Search for the cell housing the specified text and yield its (x, y) center coordinate. 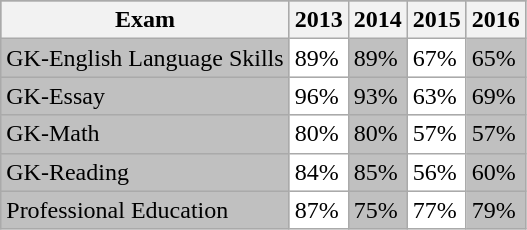
69% (496, 96)
GK-Reading (145, 172)
75% (378, 210)
77% (436, 210)
2015 (436, 20)
GK-Essay (145, 96)
GK-English Language Skills (145, 58)
2016 (496, 20)
2014 (378, 20)
96% (318, 96)
67% (436, 58)
Exam (145, 20)
60% (496, 172)
87% (318, 210)
GK-Math (145, 134)
84% (318, 172)
65% (496, 58)
63% (436, 96)
85% (378, 172)
2013 (318, 20)
79% (496, 210)
93% (378, 96)
Professional Education (145, 210)
56% (436, 172)
